Output the [x, y] coordinate of the center of the cell containing the given text.  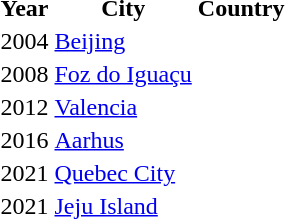
Aarhus [123, 140]
Foz do Iguaçu [123, 74]
Valencia [123, 107]
Quebec City [123, 173]
Beijing [123, 41]
